Determine the (x, y) coordinate at the center of the cell enclosing the given text.  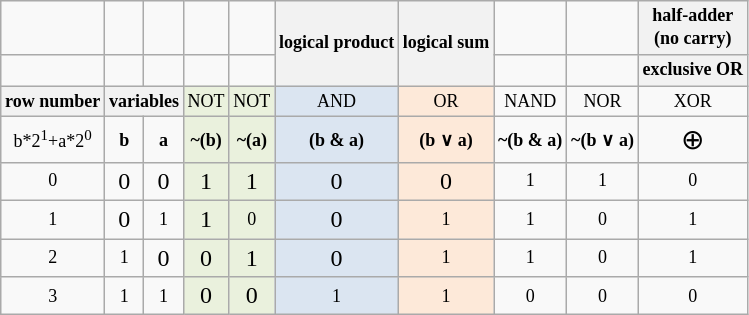
⊕ (692, 140)
NAND (530, 102)
NOR (603, 102)
logical sum (446, 44)
~(b ∨ a) (603, 140)
logical product (337, 44)
OR (446, 102)
a (164, 140)
exclusive OR (692, 70)
~(a) (252, 140)
2 (53, 258)
3 (53, 296)
XOR (692, 102)
row number (53, 102)
b (124, 140)
b*21+a*20 (53, 140)
AND (337, 102)
variables (144, 102)
(b ∨ a) (446, 140)
~(b & a) (530, 140)
~(b) (206, 140)
(b & a) (337, 140)
half-adder(no carry) (692, 28)
